Provide the (X, Y) coordinate of the cell's center where the given text is located.  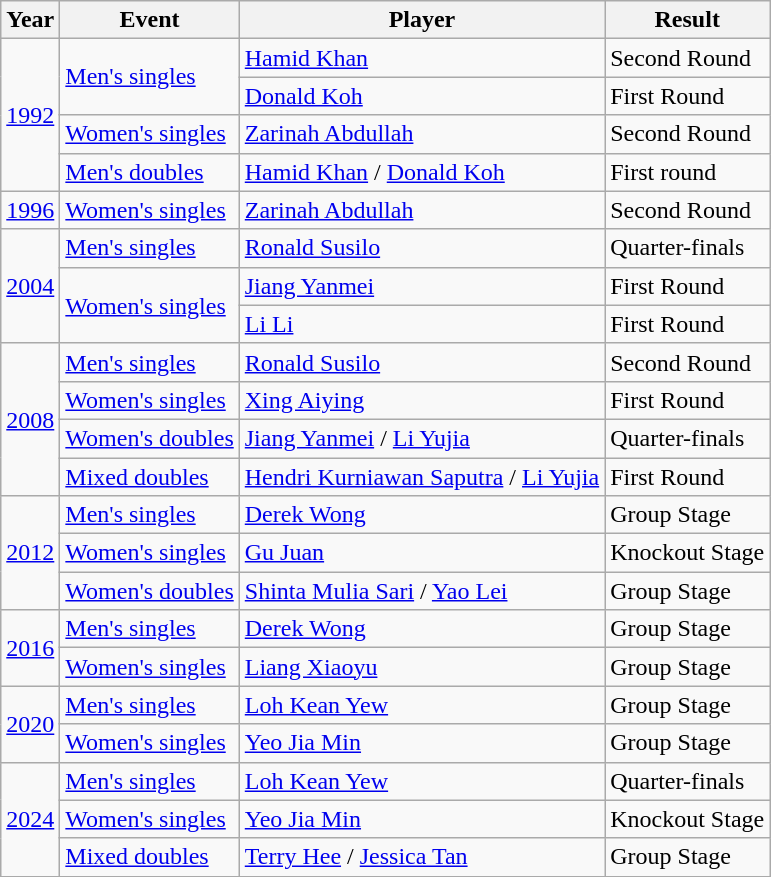
2020 (30, 724)
2004 (30, 286)
2016 (30, 648)
Year (30, 20)
Hamid Khan (422, 58)
1996 (30, 210)
Result (688, 20)
First round (688, 172)
Player (422, 20)
2024 (30, 819)
Li Li (422, 324)
Shinta Mulia Sari / Yao Lei (422, 591)
Hendri Kurniawan Saputra / Li Yujia (422, 477)
1992 (30, 115)
2008 (30, 419)
Jiang Yanmei (422, 286)
Event (150, 20)
Xing Aiying (422, 400)
Gu Juan (422, 553)
2012 (30, 553)
Terry Hee / Jessica Tan (422, 857)
Men's doubles (150, 172)
Donald Koh (422, 96)
Liang Xiaoyu (422, 667)
Hamid Khan / Donald Koh (422, 172)
Jiang Yanmei / Li Yujia (422, 438)
